Search for the cell housing the specified text and yield its [x, y] center coordinate. 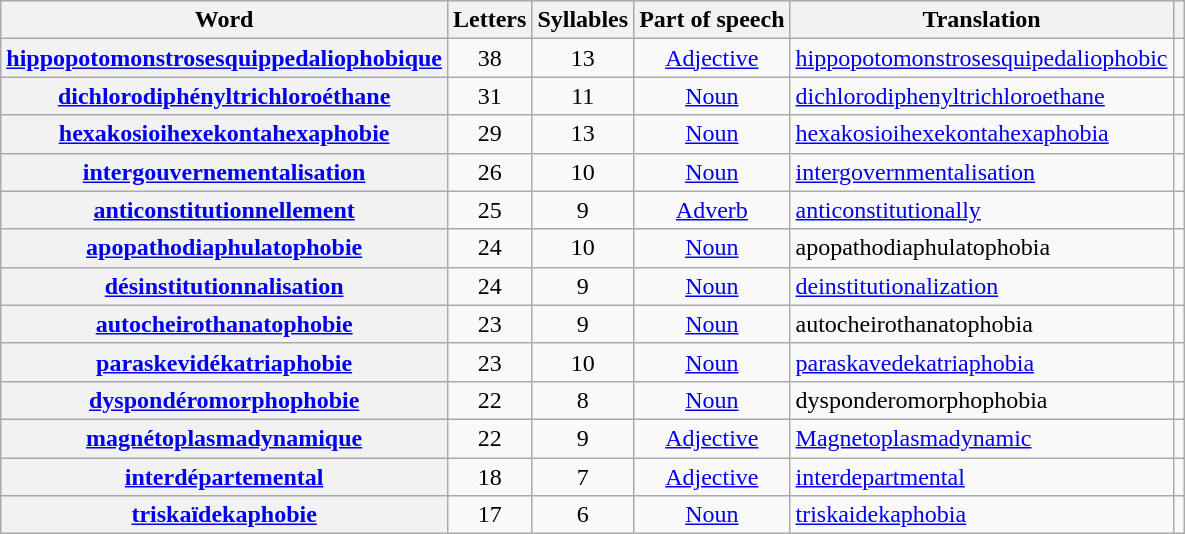
triskaidekaphobia [982, 515]
intergovernmentalisation [982, 172]
intergouvernementalisation [224, 172]
paraskevidékatriaphobie [224, 362]
8 [583, 400]
dysponderomorphophobia [982, 400]
paraskavedekatriaphobia [982, 362]
29 [490, 134]
18 [490, 477]
Syllables [583, 20]
magnétoplasmadynamique [224, 438]
Magnetoplasmadynamic [982, 438]
31 [490, 96]
dichlorodiphényltrichloroéthane [224, 96]
interdepartmental [982, 477]
anticonstitutionally [982, 210]
apopathodiaphulatophobie [224, 248]
hippopotomonstrosesquippedaliophobique [224, 58]
7 [583, 477]
interdépartemental [224, 477]
17 [490, 515]
anticonstitutionnellement [224, 210]
25 [490, 210]
Letters [490, 20]
hexakosioihexekontahexaphobie [224, 134]
Translation [982, 20]
hippopotomonstrosesquipedaliophobic [982, 58]
6 [583, 515]
hexakosioihexekontahexaphobia [982, 134]
désinstitutionnalisation [224, 286]
11 [583, 96]
apopathodiaphulatophobia [982, 248]
38 [490, 58]
dyspondéromorphophobie [224, 400]
Part of speech [712, 20]
dichlorodiphenyltrichloroethane [982, 96]
26 [490, 172]
autocheirothanatophobie [224, 324]
autocheirothanatophobia [982, 324]
Word [224, 20]
Adverb [712, 210]
triskaïdekaphobie [224, 515]
deinstitutionalization [982, 286]
